Scan for the cell matching the given text and deliver its (X, Y) coordinate at center. 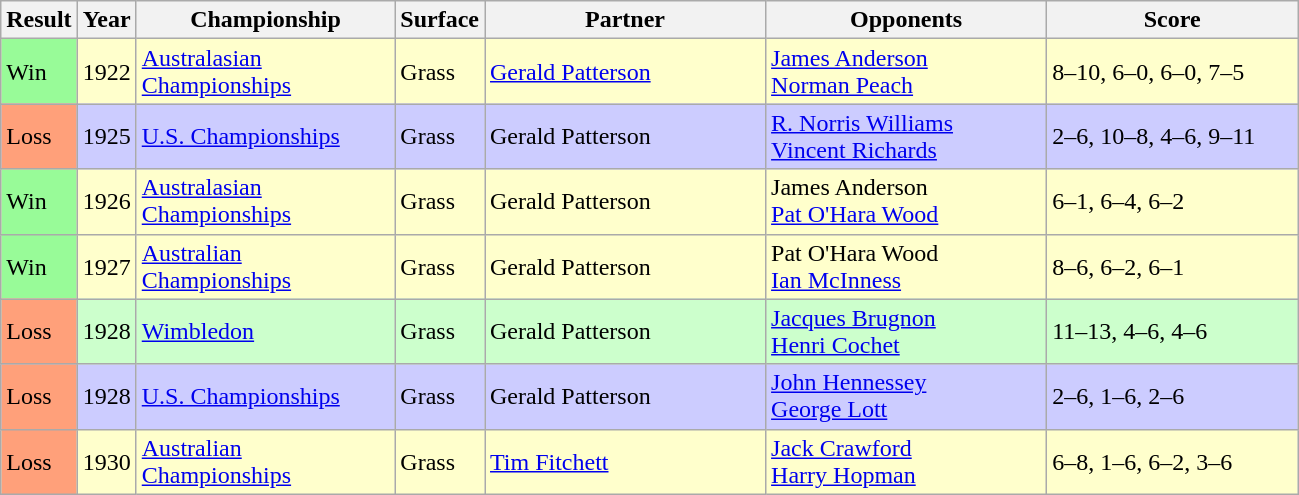
1925 (106, 136)
Jacques Brugnon Henri Cochet (906, 332)
Partner (624, 20)
2–6, 1–6, 2–6 (1172, 396)
1922 (106, 72)
Wimbledon (266, 332)
R. Norris Williams Vincent Richards (906, 136)
Jack Crawford Harry Hopman (906, 462)
11–13, 4–6, 4–6 (1172, 332)
6–8, 1–6, 6–2, 3–6 (1172, 462)
Year (106, 20)
John Hennessey George Lott (906, 396)
Surface (440, 20)
8–10, 6–0, 6–0, 7–5 (1172, 72)
1927 (106, 266)
Opponents (906, 20)
Championship (266, 20)
Score (1172, 20)
8–6, 6–2, 6–1 (1172, 266)
Result (39, 20)
6–1, 6–4, 6–2 (1172, 202)
James Anderson Norman Peach (906, 72)
Pat O'Hara Wood Ian McInness (906, 266)
1926 (106, 202)
James Anderson Pat O'Hara Wood (906, 202)
2–6, 10–8, 4–6, 9–11 (1172, 136)
1930 (106, 462)
Tim Fitchett (624, 462)
